Search for the cell housing the specified text and yield its (X, Y) center coordinate. 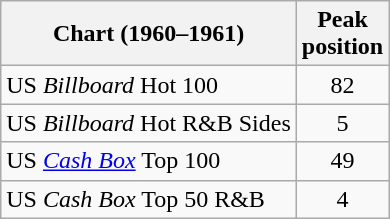
49 (342, 161)
82 (342, 85)
US Cash Box Top 50 R&B (149, 199)
Peakposition (342, 34)
US Billboard Hot R&B Sides (149, 123)
Chart (1960–1961) (149, 34)
4 (342, 199)
US Billboard Hot 100 (149, 85)
US Cash Box Top 100 (149, 161)
5 (342, 123)
